Capture the cell that displays the provided text and extract its [X, Y] central coordinate. 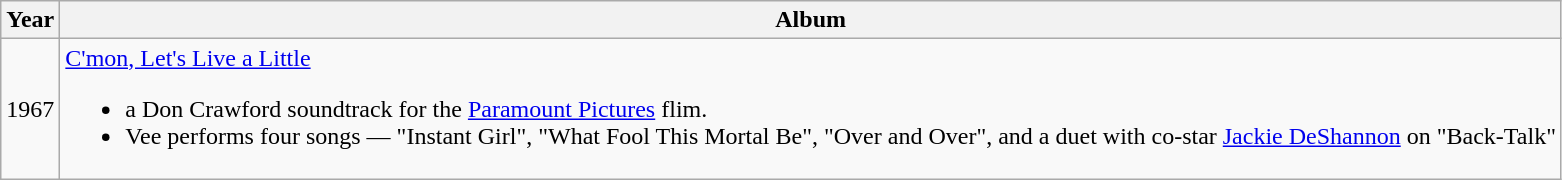
Album [811, 20]
Year [30, 20]
1967 [30, 109]
